Locate the cell with the specified text and output its (X, Y) center coordinate. 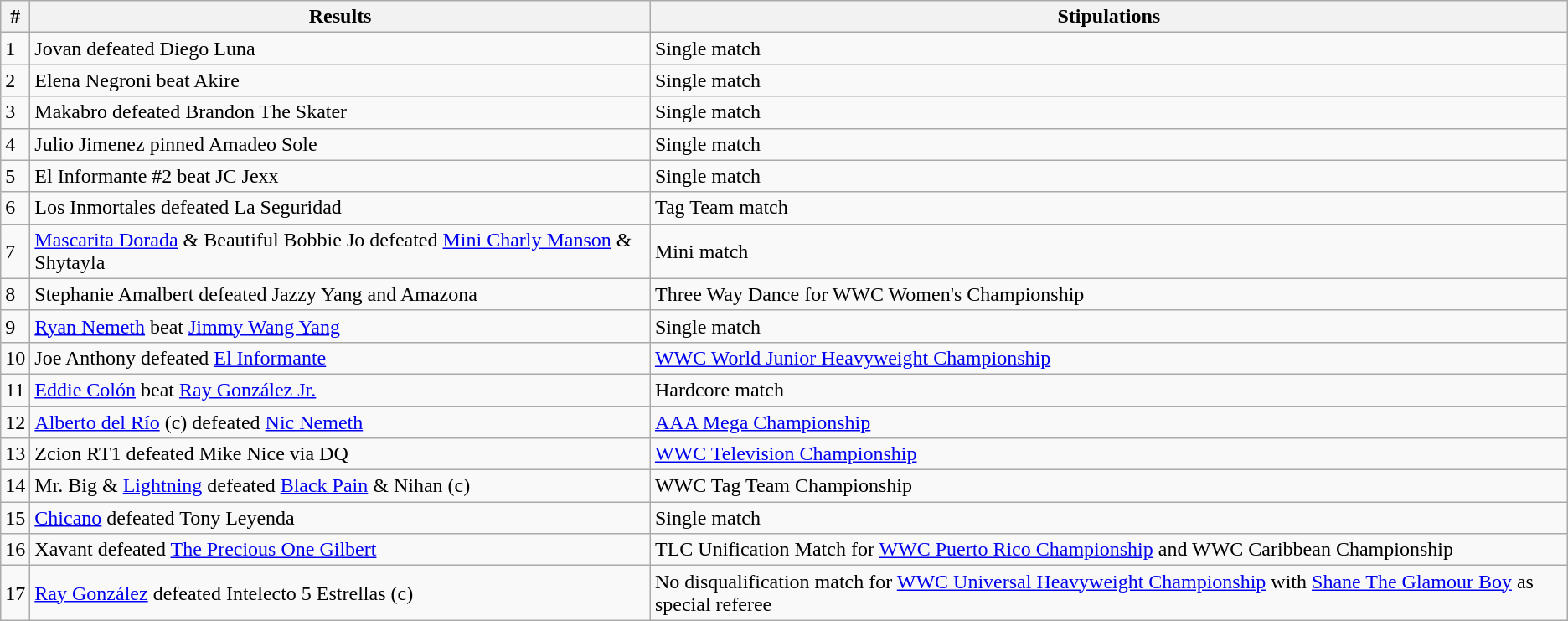
5 (15, 176)
Stephanie Amalbert defeated Jazzy Yang and Amazona (340, 294)
11 (15, 390)
Chicano defeated Tony Leyenda (340, 518)
AAA Mega Championship (1109, 422)
# (15, 17)
Mr. Big & Lightning defeated Black Pain & Nihan (c) (340, 486)
TLC Unification Match for WWC Puerto Rico Championship and WWC Caribbean Championship (1109, 550)
Tag Team match (1109, 208)
14 (15, 486)
Makabro defeated Brandon The Skater (340, 112)
WWC Tag Team Championship (1109, 486)
Joe Anthony defeated El Informante (340, 358)
Zcion RT1 defeated Mike Nice via DQ (340, 454)
13 (15, 454)
6 (15, 208)
Ray González defeated Intelecto 5 Estrellas (c) (340, 593)
15 (15, 518)
2 (15, 80)
No disqualification match for WWC Universal Heavyweight Championship with Shane The Glamour Boy as special referee (1109, 593)
Alberto del Río (c) defeated Nic Nemeth (340, 422)
WWC Television Championship (1109, 454)
Los Inmortales defeated La Seguridad (340, 208)
El Informante #2 beat JC Jexx (340, 176)
Stipulations (1109, 17)
7 (15, 251)
8 (15, 294)
1 (15, 49)
Elena Negroni beat Akire (340, 80)
3 (15, 112)
Hardcore match (1109, 390)
Eddie Colón beat Ray González Jr. (340, 390)
17 (15, 593)
10 (15, 358)
Jovan defeated Diego Luna (340, 49)
Julio Jimenez pinned Amadeo Sole (340, 144)
16 (15, 550)
Xavant defeated The Precious One Gilbert (340, 550)
Three Way Dance for WWC Women's Championship (1109, 294)
Mini match (1109, 251)
WWC World Junior Heavyweight Championship (1109, 358)
Mascarita Dorada & Beautiful Bobbie Jo defeated Mini Charly Manson & Shytayla (340, 251)
12 (15, 422)
9 (15, 326)
Ryan Nemeth beat Jimmy Wang Yang (340, 326)
Results (340, 17)
4 (15, 144)
